Provide the [x, y] coordinate of the cell's center where the given text is located.  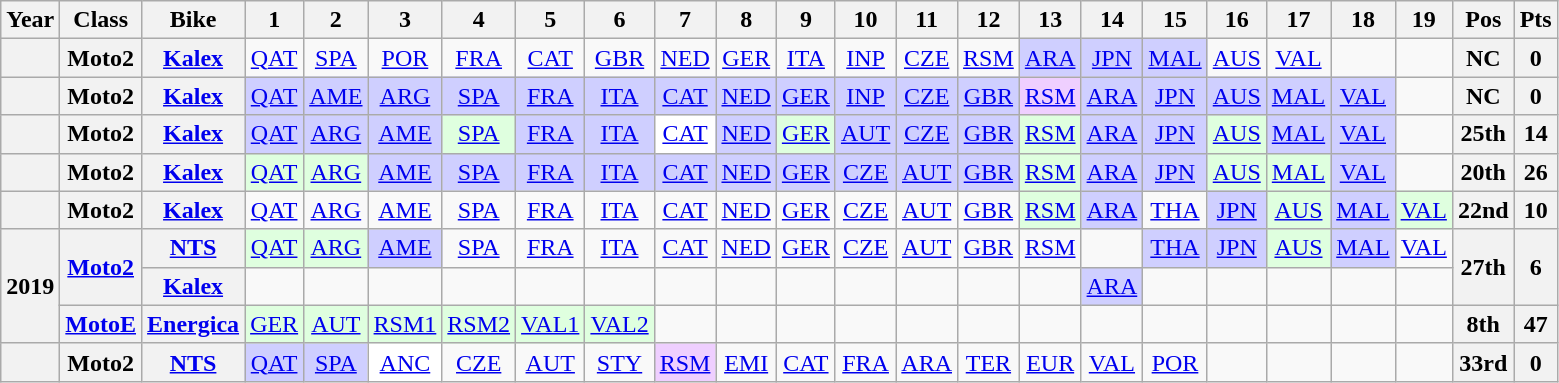
18 [1363, 20]
17 [1298, 20]
VAL1 [550, 324]
11 [927, 20]
Bike [194, 20]
19 [1424, 20]
TER [989, 362]
Pts [1536, 20]
16 [1236, 20]
Pos [1483, 20]
Energica [194, 324]
2019 [30, 286]
4 [479, 20]
27th [1483, 267]
RSM2 [479, 324]
12 [989, 20]
8th [1483, 324]
47 [1536, 324]
25th [1483, 134]
33rd [1483, 362]
22nd [1483, 210]
7 [685, 20]
ANC [405, 362]
STY [620, 362]
Year [30, 20]
2 [336, 20]
26 [1536, 172]
5 [550, 20]
VAL2 [620, 324]
15 [1175, 20]
Class [101, 20]
1 [274, 20]
9 [806, 20]
RSM1 [405, 324]
EMI [746, 362]
20th [1483, 172]
MotoE [101, 324]
3 [405, 20]
8 [746, 20]
EUR [1050, 362]
13 [1050, 20]
